Capture the cell that displays the provided text and extract its [x, y] central coordinate. 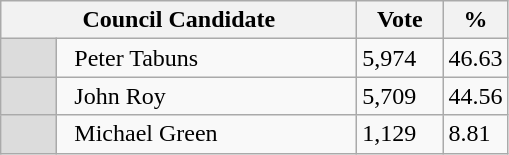
Vote [400, 20]
44.56 [476, 96]
Council Candidate [179, 20]
8.81 [476, 134]
5,709 [400, 96]
John Roy [207, 96]
5,974 [400, 58]
% [476, 20]
Michael Green [207, 134]
46.63 [476, 58]
1,129 [400, 134]
Peter Tabuns [207, 58]
